Extract the [X, Y] coordinate from the center of the cell holding the provided text.  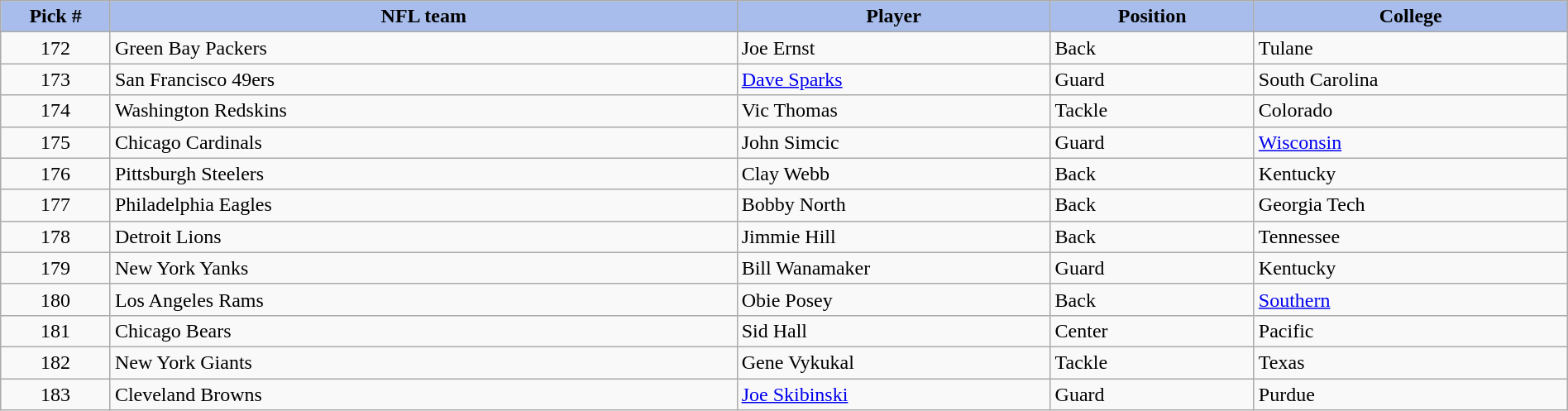
NFL team [423, 17]
Joe Ernst [893, 48]
Tennessee [1411, 237]
Position [1152, 17]
Colorado [1411, 111]
Wisconsin [1411, 142]
Bobby North [893, 205]
New York Yanks [423, 268]
Pick # [56, 17]
Washington Redskins [423, 111]
Cleveland Browns [423, 394]
Sid Hall [893, 331]
Vic Thomas [893, 111]
Southern [1411, 299]
Chicago Cardinals [423, 142]
174 [56, 111]
173 [56, 79]
Tulane [1411, 48]
181 [56, 331]
Purdue [1411, 394]
Green Bay Packers [423, 48]
John Simcic [893, 142]
New York Giants [423, 362]
175 [56, 142]
Dave Sparks [893, 79]
Philadelphia Eagles [423, 205]
Pacific [1411, 331]
Obie Posey [893, 299]
Los Angeles Rams [423, 299]
182 [56, 362]
Joe Skibinski [893, 394]
176 [56, 174]
Detroit Lions [423, 237]
Pittsburgh Steelers [423, 174]
Gene Vykukal [893, 362]
Jimmie Hill [893, 237]
South Carolina [1411, 79]
183 [56, 394]
177 [56, 205]
178 [56, 237]
Bill Wanamaker [893, 268]
172 [56, 48]
College [1411, 17]
Texas [1411, 362]
Center [1152, 331]
Clay Webb [893, 174]
Player [893, 17]
Chicago Bears [423, 331]
Georgia Tech [1411, 205]
179 [56, 268]
San Francisco 49ers [423, 79]
180 [56, 299]
